Locate the cell with the specified text and output its (x, y) center coordinate. 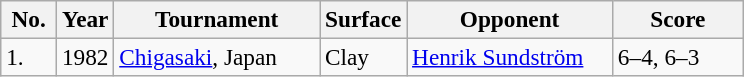
Chigasaki, Japan (217, 57)
Surface (364, 19)
Score (678, 19)
Opponent (510, 19)
Year (86, 19)
No. (29, 19)
Tournament (217, 19)
6–4, 6–3 (678, 57)
1. (29, 57)
Henrik Sundström (510, 57)
1982 (86, 57)
Clay (364, 57)
